Return [X, Y] of the center of cell containing provided text 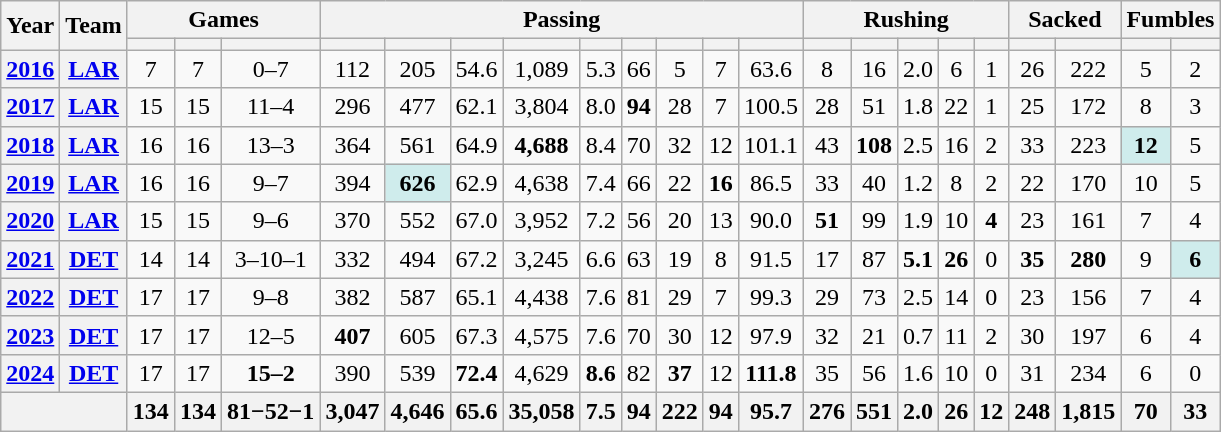
2016 [30, 69]
1.6 [918, 373]
99.3 [770, 297]
364 [352, 145]
9 [1146, 259]
2022 [30, 297]
276 [826, 411]
5.3 [600, 69]
552 [418, 221]
13–3 [270, 145]
2017 [30, 107]
3–10–1 [270, 259]
7.4 [600, 183]
Games [224, 20]
494 [418, 259]
3,952 [542, 221]
2024 [30, 373]
4,438 [542, 297]
4,638 [542, 183]
65.1 [476, 297]
37 [680, 373]
95.7 [770, 411]
54.6 [476, 69]
223 [1088, 145]
161 [1088, 221]
551 [874, 411]
205 [418, 69]
73 [874, 297]
4,575 [542, 335]
19 [680, 259]
108 [874, 145]
Team [94, 26]
1.8 [918, 107]
170 [1088, 183]
67.3 [476, 335]
605 [418, 335]
99 [874, 221]
197 [1088, 335]
35,058 [542, 411]
394 [352, 183]
7.5 [600, 411]
280 [1088, 259]
626 [418, 183]
9–8 [270, 297]
370 [352, 221]
587 [418, 297]
31 [1032, 373]
90.0 [770, 221]
234 [1088, 373]
63 [638, 259]
539 [418, 373]
8.0 [600, 107]
112 [352, 69]
5.1 [918, 259]
9–7 [270, 183]
20 [680, 221]
8.6 [600, 373]
21 [874, 335]
4,688 [542, 145]
40 [874, 183]
477 [418, 107]
2018 [30, 145]
82 [638, 373]
67.2 [476, 259]
72.4 [476, 373]
3,047 [352, 411]
Fumbles [1170, 20]
91.5 [770, 259]
4,629 [542, 373]
15–2 [270, 373]
13 [720, 221]
561 [418, 145]
2021 [30, 259]
101.1 [770, 145]
111.8 [770, 373]
1.9 [918, 221]
407 [352, 335]
390 [352, 373]
63.6 [770, 69]
296 [352, 107]
Rushing [906, 20]
2020 [30, 221]
0.7 [918, 335]
43 [826, 145]
100.5 [770, 107]
3,245 [542, 259]
332 [352, 259]
12–5 [270, 335]
25 [1032, 107]
1,089 [542, 69]
0–7 [270, 69]
248 [1032, 411]
9–6 [270, 221]
64.9 [476, 145]
3,804 [542, 107]
1.2 [918, 183]
382 [352, 297]
Sacked [1065, 20]
4,646 [418, 411]
62.9 [476, 183]
81 [638, 297]
3 [1195, 107]
87 [874, 259]
67.0 [476, 221]
2019 [30, 183]
81−52−1 [270, 411]
7.2 [600, 221]
Passing [562, 20]
86.5 [770, 183]
65.6 [476, 411]
1,815 [1088, 411]
156 [1088, 297]
Year [30, 26]
97.9 [770, 335]
8.4 [600, 145]
11 [956, 335]
6.6 [600, 259]
2023 [30, 335]
11–4 [270, 107]
172 [1088, 107]
62.1 [476, 107]
